Detect which cell encompasses the target text, then output its (X, Y) center coordinate. 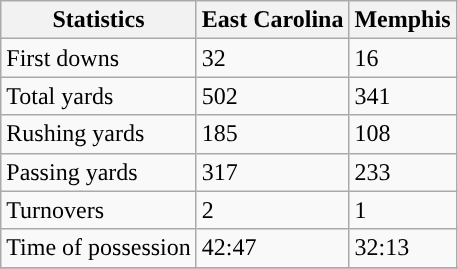
2 (272, 210)
Turnovers (99, 210)
1 (402, 210)
Passing yards (99, 172)
233 (402, 172)
Time of possession (99, 248)
Memphis (402, 20)
185 (272, 134)
Rushing yards (99, 134)
East Carolina (272, 20)
341 (402, 96)
32 (272, 58)
108 (402, 134)
Statistics (99, 20)
First downs (99, 58)
32:13 (402, 248)
16 (402, 58)
502 (272, 96)
Total yards (99, 96)
317 (272, 172)
42:47 (272, 248)
